Pinpoint the cell where the given text exists, returning its [x, y] midpoint coordinate. 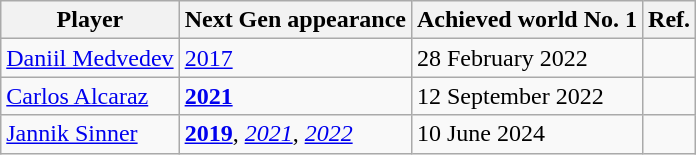
12 September 2022 [526, 96]
Jannik Sinner [90, 134]
Player [90, 20]
2017 [295, 58]
2019, 2021, 2022 [295, 134]
2021 [295, 96]
Next Gen appearance [295, 20]
Carlos Alcaraz [90, 96]
28 February 2022 [526, 58]
10 June 2024 [526, 134]
Ref. [670, 20]
Daniil Medvedev [90, 58]
Achieved world No. 1 [526, 20]
